Locate the cell with the specified text and output its (X, Y) center coordinate. 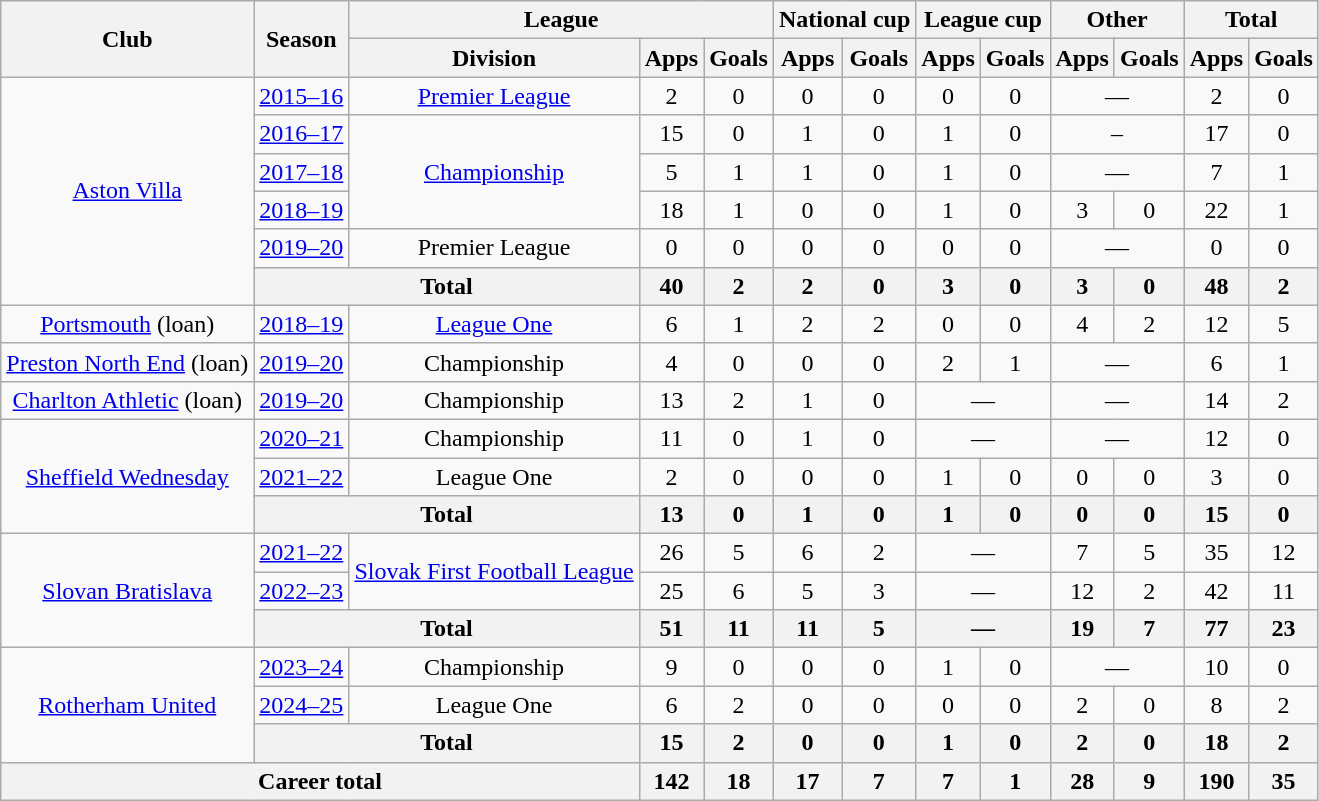
2022–23 (302, 591)
19 (1082, 629)
51 (671, 629)
28 (1082, 781)
League (562, 20)
2017–18 (302, 172)
League cup (983, 20)
2020–21 (302, 438)
Season (302, 39)
Division (494, 58)
2023–24 (302, 667)
8 (1216, 705)
Sheffield Wednesday (128, 476)
– (1117, 134)
2016–17 (302, 134)
Portsmouth (loan) (128, 324)
23 (1284, 629)
48 (1216, 286)
10 (1216, 667)
2024–25 (302, 705)
Charlton Athletic (loan) (128, 400)
25 (671, 591)
26 (671, 553)
Career total (320, 781)
190 (1216, 781)
142 (671, 781)
2015–16 (302, 96)
14 (1216, 400)
22 (1216, 210)
Club (128, 39)
Slovak First Football League (494, 572)
Other (1117, 20)
Rotherham United (128, 705)
Slovan Bratislava (128, 591)
42 (1216, 591)
77 (1216, 629)
Aston Villa (128, 191)
Preston North End (loan) (128, 362)
40 (671, 286)
National cup (844, 20)
